Identify which cell holds the provided text, then report its [X, Y] central coordinate. 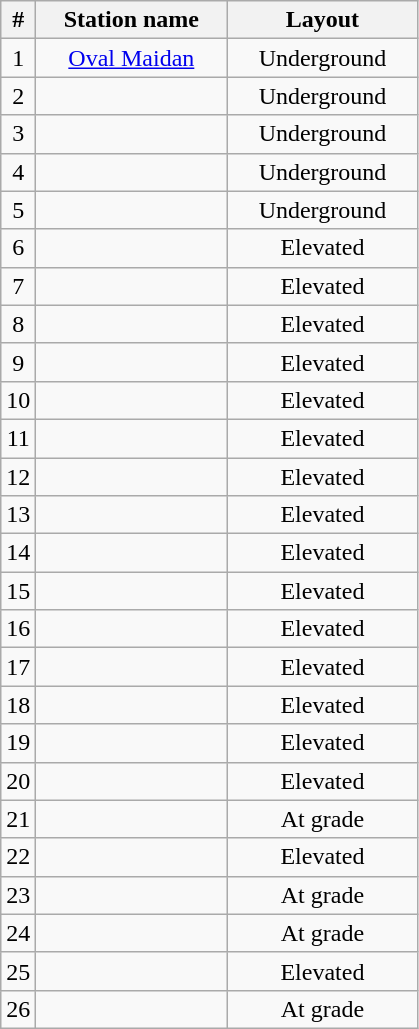
4 [18, 172]
Layout [322, 20]
18 [18, 705]
23 [18, 895]
22 [18, 857]
3 [18, 134]
17 [18, 667]
19 [18, 743]
# [18, 20]
25 [18, 971]
12 [18, 477]
Station name [132, 20]
7 [18, 286]
16 [18, 629]
10 [18, 400]
8 [18, 324]
21 [18, 819]
1 [18, 58]
20 [18, 781]
13 [18, 515]
Oval Maidan [132, 58]
14 [18, 553]
15 [18, 591]
26 [18, 1009]
11 [18, 438]
9 [18, 362]
24 [18, 933]
2 [18, 96]
5 [18, 210]
6 [18, 248]
